Determine the (X, Y) coordinate at the center of the cell enclosing the given text.  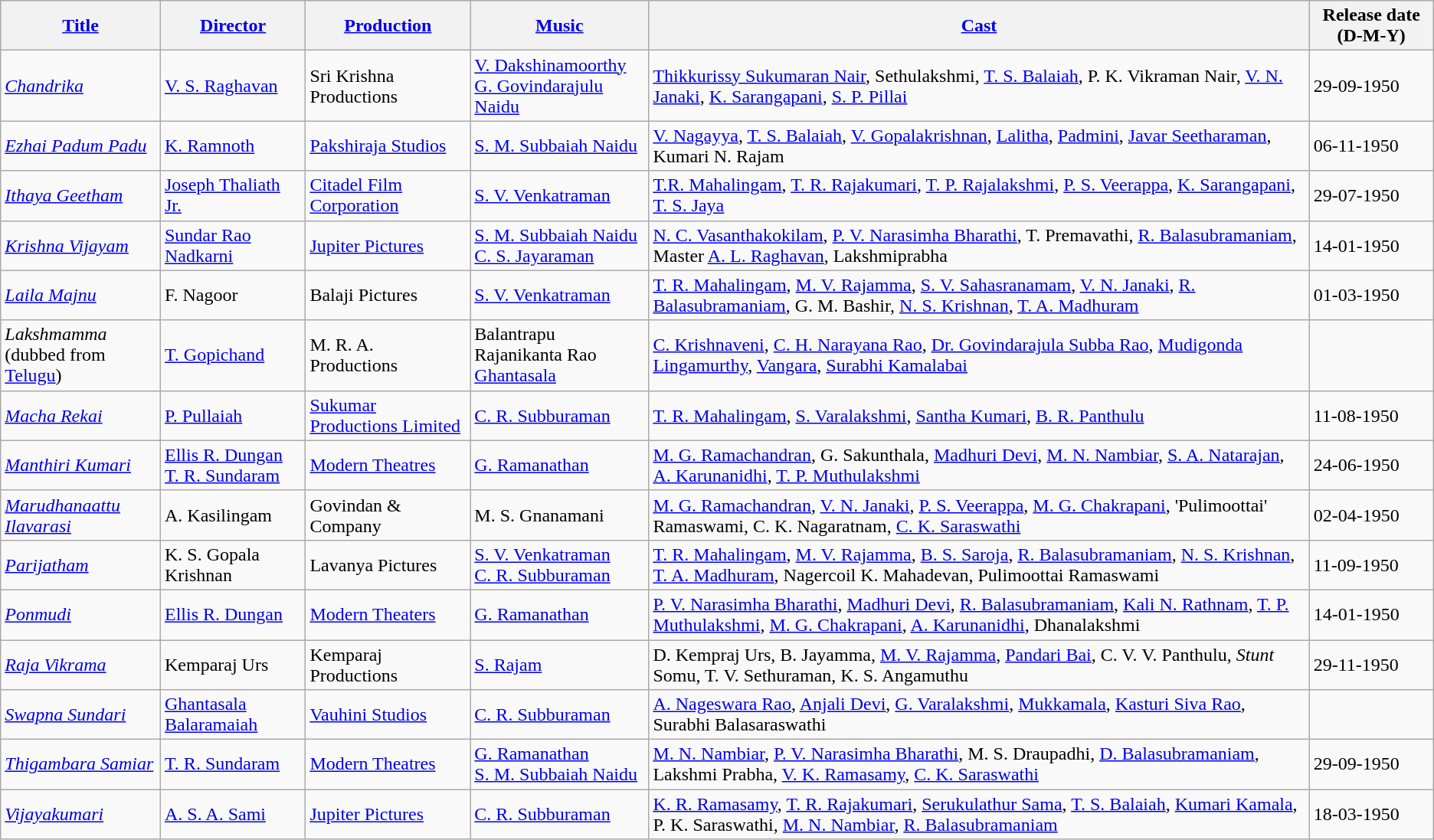
Manthiri Kumari (81, 466)
02-04-1950 (1371, 515)
G. RamanathanS. M. Subbaiah Naidu (559, 764)
S. M. Subbaiah NaiduC. S. Jayaraman (559, 245)
Cast (979, 26)
Modern Theaters (388, 614)
M. R. A. Productions (388, 355)
S. M. Subbaiah Naidu (559, 145)
N. C. Vasanthakokilam, P. V. Narasimha Bharathi, T. Premavathi, R. Balasubramaniam, Master A. L. Raghavan, Lakshmiprabha (979, 245)
K. S. Gopala Krishnan (233, 565)
C. Krishnaveni, C. H. Narayana Rao, Dr. Govindarajula Subba Rao, Mudigonda Lingamurthy, Vangara, Surabhi Kamalabai (979, 355)
11-08-1950 (1371, 415)
Sri Krishna Productions (388, 86)
T. R. Mahalingam, M. V. Rajamma, B. S. Saroja, R. Balasubramaniam, N. S. Krishnan, T. A. Madhuram, Nagercoil K. Mahadevan, Pulimoottai Ramaswami (979, 565)
01-03-1950 (1371, 296)
S. Rajam (559, 665)
D. Kempraj Urs, B. Jayamma, M. V. Rajamma, Pandari Bai, C. V. V. Panthulu, Stunt Somu, T. V. Sethuraman, K. S. Angamuthu (979, 665)
Laila Majnu (81, 296)
T. R. Mahalingam, S. Varalakshmi, Santha Kumari, B. R. Panthulu (979, 415)
Sukumar Productions Limited (388, 415)
A. S. A. Sami (233, 815)
11-09-1950 (1371, 565)
Ellis R. Dungan (233, 614)
K. Ramnoth (233, 145)
Ghantasala Balaramaiah (233, 715)
06-11-1950 (1371, 145)
V. Nagayya, T. S. Balaiah, V. Gopalakrishnan, Lalitha, Padmini, Javar Seetharaman, Kumari N. Rajam (979, 145)
Govindan & Company (388, 515)
Lakshmamma(dubbed from Telugu) (81, 355)
Vijayakumari (81, 815)
29-11-1950 (1371, 665)
Ithaya Geetham (81, 196)
Krishna Vijayam (81, 245)
M. N. Nambiar, P. V. Narasimha Bharathi, M. S. Draupadhi, D. Balasubramaniam, Lakshmi Prabha, V. K. Ramasamy, C. K. Saraswathi (979, 764)
Balaji Pictures (388, 296)
A. Kasilingam (233, 515)
Production (388, 26)
24-06-1950 (1371, 466)
V. DakshinamoorthyG. Govindarajulu Naidu (559, 86)
Ponmudi (81, 614)
Parijatham (81, 565)
Pakshiraja Studios (388, 145)
T. Gopichand (233, 355)
Ellis R. DunganT. R. Sundaram (233, 466)
A. Nageswara Rao, Anjali Devi, G. Varalakshmi, Mukkamala, Kasturi Siva Rao, Surabhi Balasaraswathi (979, 715)
Chandrika (81, 86)
Ezhai Padum Padu (81, 145)
T.R. Mahalingam, T. R. Rajakumari, T. P. Rajalakshmi, P. S. Veerappa, K. Sarangapani, T. S. Jaya (979, 196)
T. R. Mahalingam, M. V. Rajamma, S. V. Sahasranamam, V. N. Janaki, R. Balasubramaniam, G. M. Bashir, N. S. Krishnan, T. A. Madhuram (979, 296)
Joseph Thaliath Jr. (233, 196)
Raja Vikrama (81, 665)
18-03-1950 (1371, 815)
P. Pullaiah (233, 415)
Sundar Rao Nadkarni (233, 245)
T. R. Sundaram (233, 764)
Thikkurissy Sukumaran Nair, Sethulakshmi, T. S. Balaiah, P. K. Vikraman Nair, V. N. Janaki, K. Sarangapani, S. P. Pillai (979, 86)
Kemparaj Urs (233, 665)
Vauhini Studios (388, 715)
Director (233, 26)
Swapna Sundari (81, 715)
Marudhanaattu Ilavarasi (81, 515)
Title (81, 26)
Lavanya Pictures (388, 565)
M. G. Ramachandran, V. N. Janaki, P. S. Veerappa, M. G. Chakrapani, 'Pulimoottai' Ramaswami, C. K. Nagaratnam, C. K. Saraswathi (979, 515)
Music (559, 26)
P. V. Narasimha Bharathi, Madhuri Devi, R. Balasubramaniam, Kali N. Rathnam, T. P. Muthulakshmi, M. G. Chakrapani, A. Karunanidhi, Dhanalakshmi (979, 614)
V. S. Raghavan (233, 86)
M. G. Ramachandran, G. Sakunthala, Madhuri Devi, M. N. Nambiar, S. A. Natarajan, A. Karunanidhi, T. P. Muthulakshmi (979, 466)
K. R. Ramasamy, T. R. Rajakumari, Serukulathur Sama, T. S. Balaiah, Kumari Kamala, P. K. Saraswathi, M. N. Nambiar, R. Balasubramaniam (979, 815)
S. V. VenkatramanC. R. Subburaman (559, 565)
M. S. Gnanamani (559, 515)
F. Nagoor (233, 296)
Citadel Film Corporation (388, 196)
Macha Rekai (81, 415)
Thigambara Samiar (81, 764)
Kemparaj Productions (388, 665)
29-07-1950 (1371, 196)
Release date (D-M-Y) (1371, 26)
Balantrapu Rajanikanta RaoGhantasala (559, 355)
